Identify which cell holds the provided text, then report its (X, Y) central coordinate. 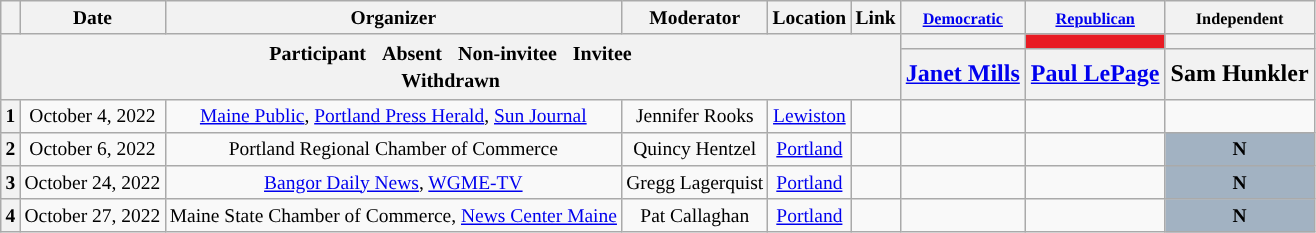
Pat Callaghan (695, 216)
Maine Public, Portland Press Herald, Sun Journal (394, 116)
3 (10, 182)
4 (10, 216)
Maine State Chamber of Commerce, News Center Maine (394, 216)
October 4, 2022 (92, 116)
October 6, 2022 (92, 148)
1 (10, 116)
Independent (1240, 18)
Democratic (962, 18)
October 27, 2022 (92, 216)
Republican (1095, 18)
2 (10, 148)
Date (92, 18)
Portland Regional Chamber of Commerce (394, 148)
Paul LePage (1095, 74)
Location (810, 18)
Moderator (695, 18)
Quincy Hentzel (695, 148)
Gregg Lagerquist (695, 182)
Sam Hunkler (1240, 74)
Janet Mills (962, 74)
Lewiston (810, 116)
October 24, 2022 (92, 182)
Bangor Daily News, WGME-TV (394, 182)
Organizer (394, 18)
Participant Absent Non-invitee Invitee Withdrawn (451, 66)
Link (876, 18)
Jennifer Rooks (695, 116)
